Provide the [x, y] coordinate of the cell's center where the given text is located.  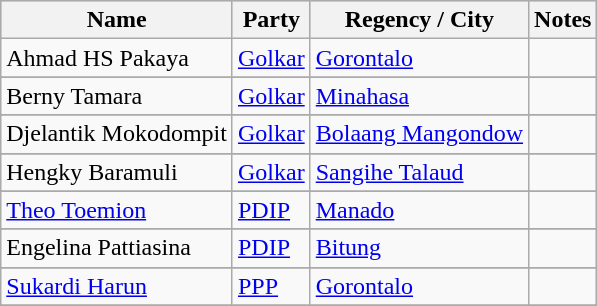
PPP [271, 286]
Regency / City [419, 20]
Minahasa [419, 96]
Hengky Baramuli [117, 172]
Sangihe Talaud [419, 172]
Name [117, 20]
Manado [419, 210]
Theo Toemion [117, 210]
Berny Tamara [117, 96]
Bitung [419, 248]
Engelina Pattiasina [117, 248]
Bolaang Mangondow [419, 134]
Djelantik Mokodompit [117, 134]
Ahmad HS Pakaya [117, 58]
Sukardi Harun [117, 286]
Party [271, 20]
Notes [563, 20]
